From the cell containing the given text, extract its center point as [x, y] coordinate. 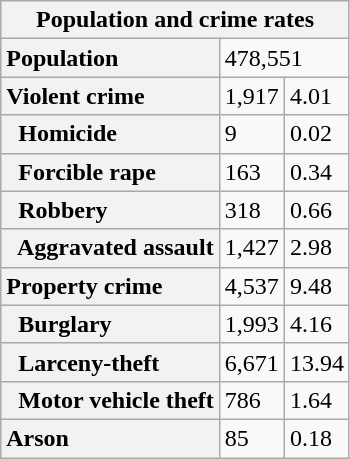
1,993 [252, 324]
Larceny-theft [110, 362]
1,917 [252, 96]
2.98 [316, 248]
6,671 [252, 362]
Population and crime rates [176, 20]
1,427 [252, 248]
Robbery [110, 210]
Forcible rape [110, 172]
4.01 [316, 96]
786 [252, 400]
Motor vehicle theft [110, 400]
9 [252, 134]
4.16 [316, 324]
Aggravated assault [110, 248]
4,537 [252, 286]
1.64 [316, 400]
0.02 [316, 134]
Arson [110, 438]
0.34 [316, 172]
0.18 [316, 438]
85 [252, 438]
Homicide [110, 134]
Violent crime [110, 96]
9.48 [316, 286]
Property crime [110, 286]
13.94 [316, 362]
Burglary [110, 324]
478,551 [284, 58]
0.66 [316, 210]
318 [252, 210]
Population [110, 58]
163 [252, 172]
